Capture the cell that displays the provided text and extract its (x, y) central coordinate. 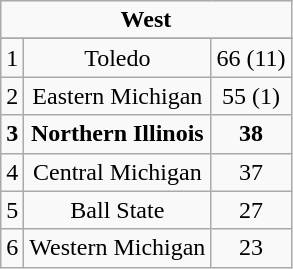
Eastern Michigan (118, 96)
23 (251, 248)
Northern Illinois (118, 134)
Central Michigan (118, 172)
6 (12, 248)
West (146, 20)
55 (1) (251, 96)
27 (251, 210)
1 (12, 58)
5 (12, 210)
Ball State (118, 210)
Toledo (118, 58)
66 (11) (251, 58)
2 (12, 96)
Western Michigan (118, 248)
38 (251, 134)
3 (12, 134)
37 (251, 172)
4 (12, 172)
